Extract the (X, Y) coordinate from the center of the cell holding the provided text.  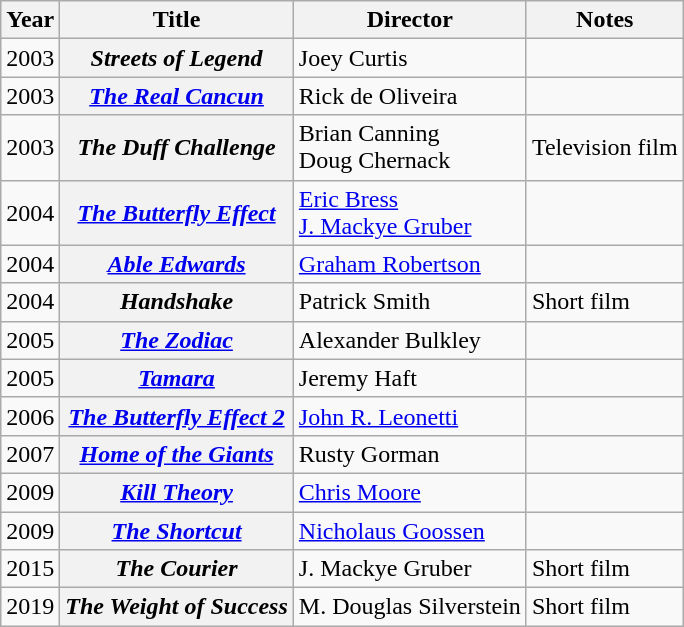
The Duff Challenge (177, 148)
Jeremy Haft (410, 378)
2015 (30, 569)
Handshake (177, 302)
Television film (604, 148)
Joey Curtis (410, 58)
Director (410, 20)
Eric BressJ. Mackye Gruber (410, 212)
Chris Moore (410, 492)
Home of the Giants (177, 454)
The Butterfly Effect 2 (177, 416)
Title (177, 20)
The Butterfly Effect (177, 212)
Alexander Bulkley (410, 340)
Streets of Legend (177, 58)
Notes (604, 20)
Rusty Gorman (410, 454)
Graham Robertson (410, 264)
Brian CanningDoug Chernack (410, 148)
J. Mackye Gruber (410, 569)
Nicholaus Goossen (410, 531)
Rick de Oliveira (410, 96)
The Zodiac (177, 340)
The Weight of Success (177, 607)
John R. Leonetti (410, 416)
Able Edwards (177, 264)
The Real Cancun (177, 96)
2007 (30, 454)
Tamara (177, 378)
Kill Theory (177, 492)
The Courier (177, 569)
Year (30, 20)
The Shortcut (177, 531)
M. Douglas Silverstein (410, 607)
2006 (30, 416)
Patrick Smith (410, 302)
2019 (30, 607)
